Provide the [X, Y] coordinate of the cell's center where the given text is located.  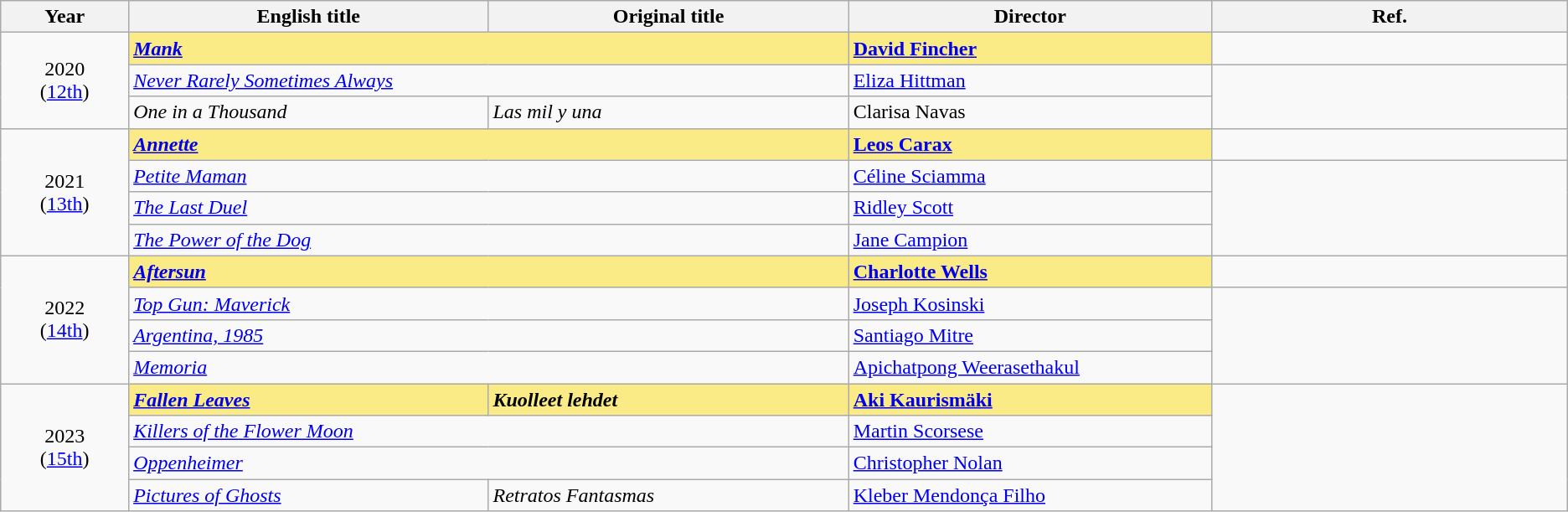
2020(12th) [65, 80]
Joseph Kosinski [1030, 303]
Jane Campion [1030, 240]
Pictures of Ghosts [308, 495]
Apichatpong Weerasethakul [1030, 367]
Killers of the Flower Moon [489, 432]
Top Gun: Maverick [489, 303]
The Power of the Dog [489, 240]
One in a Thousand [308, 112]
Leos Carax [1030, 144]
Las mil y una [668, 112]
Memoria [489, 367]
Retratos Fantasmas [668, 495]
Clarisa Navas [1030, 112]
Martin Scorsese [1030, 432]
Argentina, 1985 [489, 335]
The Last Duel [489, 208]
2023(15th) [65, 447]
Aftersun [489, 272]
Fallen Leaves [308, 400]
Mank [489, 49]
Eliza Hittman [1030, 80]
English title [308, 17]
Santiago Mitre [1030, 335]
Director [1030, 17]
Ref. [1390, 17]
Annette [489, 144]
Céline Sciamma [1030, 176]
David Fincher [1030, 49]
Charlotte Wells [1030, 272]
Petite Maman [489, 176]
Christopher Nolan [1030, 463]
Oppenheimer [489, 463]
Never Rarely Sometimes Always [489, 80]
Year [65, 17]
Kleber Mendonça Filho [1030, 495]
Original title [668, 17]
Kuolleet lehdet [668, 400]
2021(13th) [65, 192]
Aki Kaurismäki [1030, 400]
2022(14th) [65, 319]
Ridley Scott [1030, 208]
